Locate the cell with the specified text and output its (x, y) center coordinate. 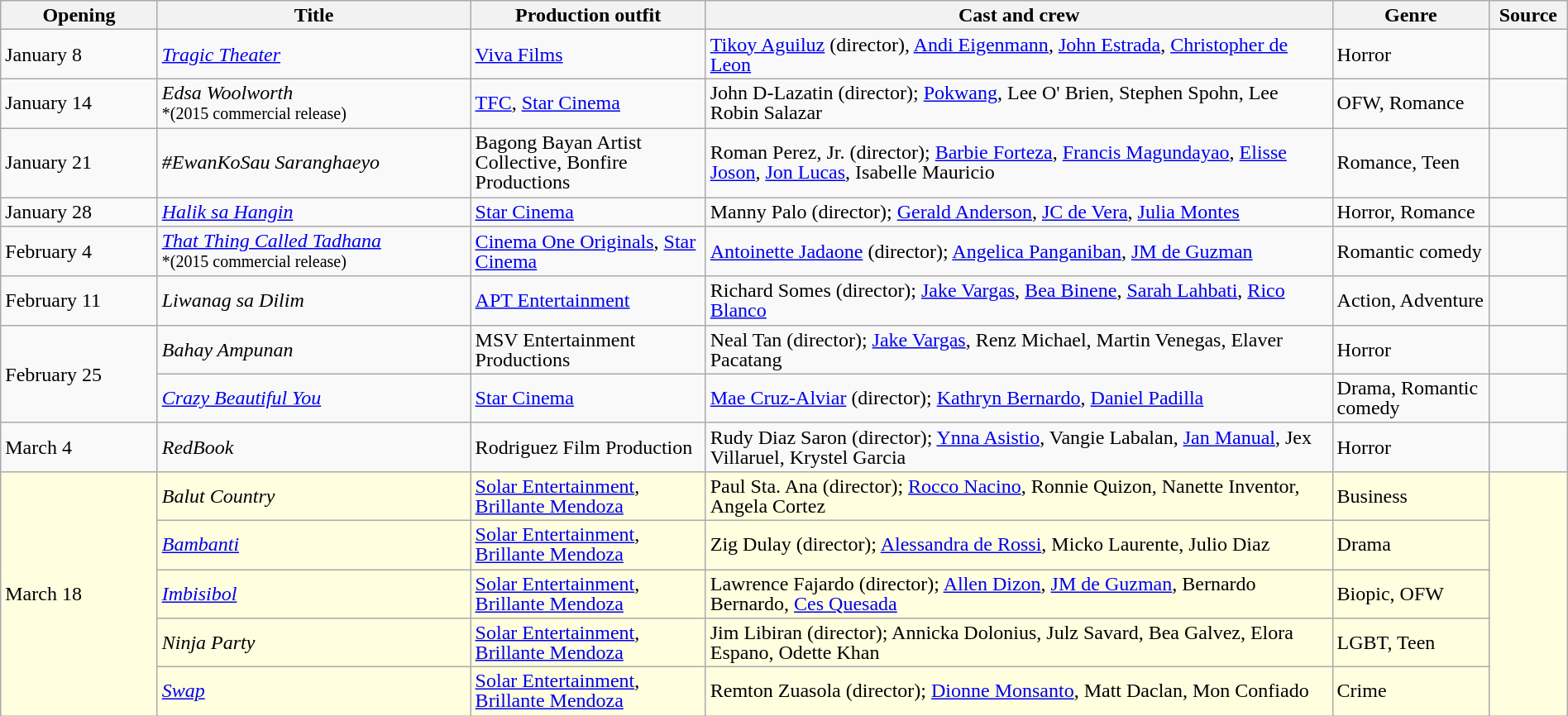
Liwanag sa Dilim (314, 301)
Action, Adventure (1411, 301)
January 28 (79, 212)
Imbisibol (314, 594)
Lawrence Fajardo (director); Allen Dizon, JM de Guzman, Bernardo Bernardo, Ces Quesada (1019, 594)
March 4 (79, 446)
Source (1528, 15)
Tikoy Aguiluz (director), Andi Eigenmann, John Estrada, Christopher de Leon (1019, 55)
Neal Tan (director); Jake Vargas, Renz Michael, Martin Venegas, Elaver Pacatang (1019, 349)
February 11 (79, 301)
January 8 (79, 55)
Tragic Theater (314, 55)
Cast and crew (1019, 15)
Roman Perez, Jr. (director); Barbie Forteza, Francis Magundayao, Elisse Joson, Jon Lucas, Isabelle Mauricio (1019, 162)
Paul Sta. Ana (director); Rocco Nacino, Ronnie Quizon, Nanette Inventor, Angela Cortez (1019, 496)
Ninja Party (314, 643)
Genre (1411, 15)
Romantic comedy (1411, 251)
Halik sa Hangin (314, 212)
Jim Libiran (director); Annicka Dolonius, Julz Savard, Bea Galvez, Elora Espano, Odette Khan (1019, 643)
MSV Entertainment Productions (588, 349)
RedBook (314, 446)
Rudy Diaz Saron (director); Ynna Asistio, Vangie Labalan, Jan Manual, Jex Villaruel, Krystel Garcia (1019, 446)
Edsa Woolworth *(2015 commercial release) (314, 104)
February 25 (79, 374)
Mae Cruz-Alviar (director); Kathryn Bernardo, Daniel Padilla (1019, 399)
Crime (1411, 691)
OFW, Romance (1411, 104)
Bambanti (314, 544)
Bahay Ampunan (314, 349)
That Thing Called Tadhana *(2015 commercial release) (314, 251)
January 14 (79, 104)
Richard Somes (director); Jake Vargas, Bea Binene, Sarah Lahbati, Rico Blanco (1019, 301)
Balut Country (314, 496)
Production outfit (588, 15)
Title (314, 15)
TFC, Star Cinema (588, 104)
APT Entertainment (588, 301)
Swap (314, 691)
Horror, Romance (1411, 212)
February 4 (79, 251)
Antoinette Jadaone (director); Angelica Panganiban, JM de Guzman (1019, 251)
LGBT, Teen (1411, 643)
Drama, Romantic comedy (1411, 399)
Business (1411, 496)
Rodriguez Film Production (588, 446)
Romance, Teen (1411, 162)
January 21 (79, 162)
Drama (1411, 544)
Crazy Beautiful You (314, 399)
Manny Palo (director); Gerald Anderson, JC de Vera, Julia Montes (1019, 212)
Cinema One Originals, Star Cinema (588, 251)
Zig Dulay (director); Alessandra de Rossi, Micko Laurente, Julio Diaz (1019, 544)
John D-Lazatin (director); Pokwang, Lee O' Brien, Stephen Spohn, Lee Robin Salazar (1019, 104)
Viva Films (588, 55)
Remton Zuasola (director); Dionne Monsanto, Matt Daclan, Mon Confiado (1019, 691)
Biopic, OFW (1411, 594)
Opening (79, 15)
#EwanKoSau Saranghaeyo (314, 162)
Bagong Bayan Artist Collective, Bonfire Productions (588, 162)
March 18 (79, 594)
